Extract the [x, y] coordinate from the center of the cell holding the provided text.  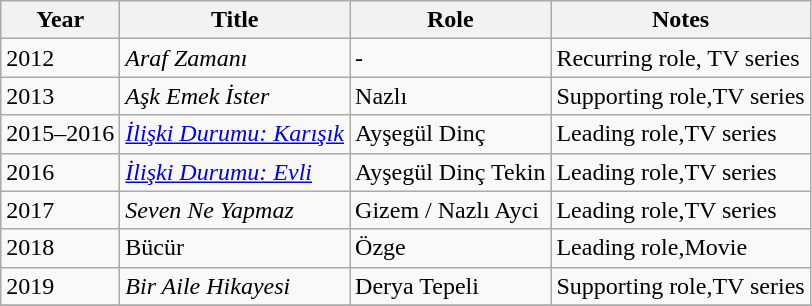
2019 [60, 286]
Bir Aile Hikayesi [235, 286]
Ayşegül Dinç [450, 134]
Gizem / Nazlı Ayci [450, 210]
2017 [60, 210]
2013 [60, 96]
Title [235, 20]
Derya Tepeli [450, 286]
Bücür [235, 248]
2018 [60, 248]
Leading role,Movie [680, 248]
Seven Ne Yapmaz [235, 210]
Notes [680, 20]
2015–2016 [60, 134]
Ayşegül Dinç Tekin [450, 172]
Özge [450, 248]
İlişki Durumu: Karışık [235, 134]
Recurring role, TV series [680, 58]
İlişki Durumu: Evli [235, 172]
Role [450, 20]
2016 [60, 172]
Nazlı [450, 96]
2012 [60, 58]
Year [60, 20]
Aşk Emek İster [235, 96]
Araf Zamanı [235, 58]
- [450, 58]
